Return the [x, y] coordinate for the center point of the cell that contains the specified text.  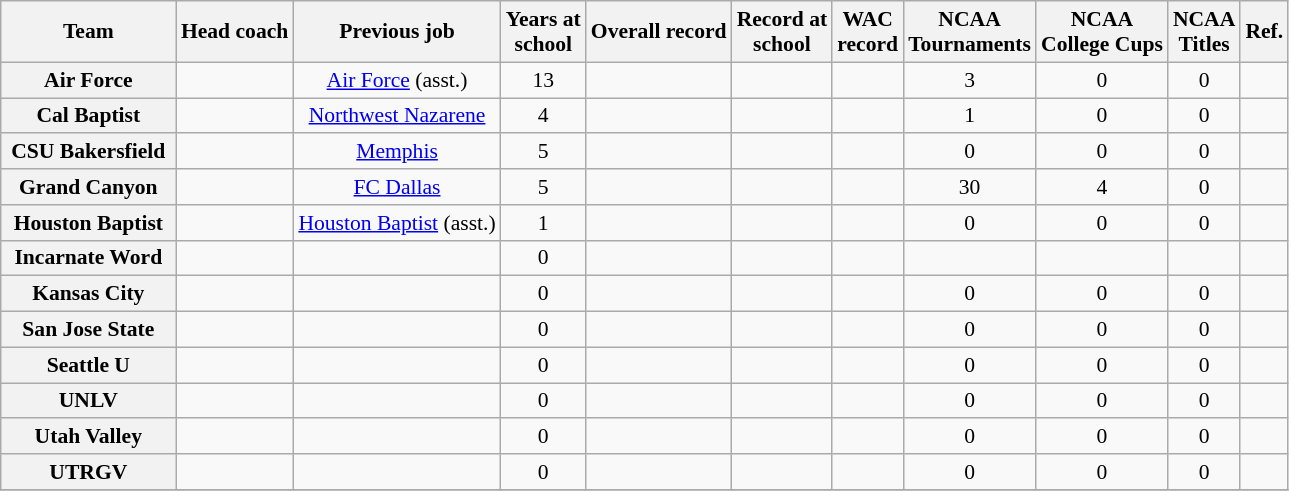
UTRGV [88, 472]
Record atschool [782, 32]
Air Force [88, 80]
NCAATitles [1204, 32]
WACrecord [868, 32]
San Jose State [88, 330]
Houston Baptist (asst.) [396, 223]
Kansas City [88, 294]
Team [88, 32]
CSU Bakersfield [88, 152]
Grand Canyon [88, 187]
FC Dallas [396, 187]
Memphis [396, 152]
Years atschool [544, 32]
Utah Valley [88, 437]
Air Force (asst.) [396, 80]
Incarnate Word [88, 258]
Seattle U [88, 365]
Previous job [396, 32]
UNLV [88, 401]
3 [970, 80]
Houston Baptist [88, 223]
NCAATournaments [970, 32]
Overall record [659, 32]
30 [970, 187]
Head coach [234, 32]
Cal Baptist [88, 116]
13 [544, 80]
NCAACollege Cups [1102, 32]
Ref. [1264, 32]
Northwest Nazarene [396, 116]
